Search for the cell housing the specified text and yield its (X, Y) center coordinate. 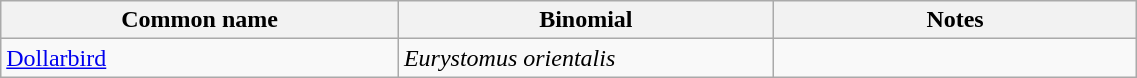
Binomial (586, 20)
Eurystomus orientalis (586, 58)
Common name (200, 20)
Notes (955, 20)
Dollarbird (200, 58)
